Find where the given text appears and provide that cell's center as (x, y) coordinate. 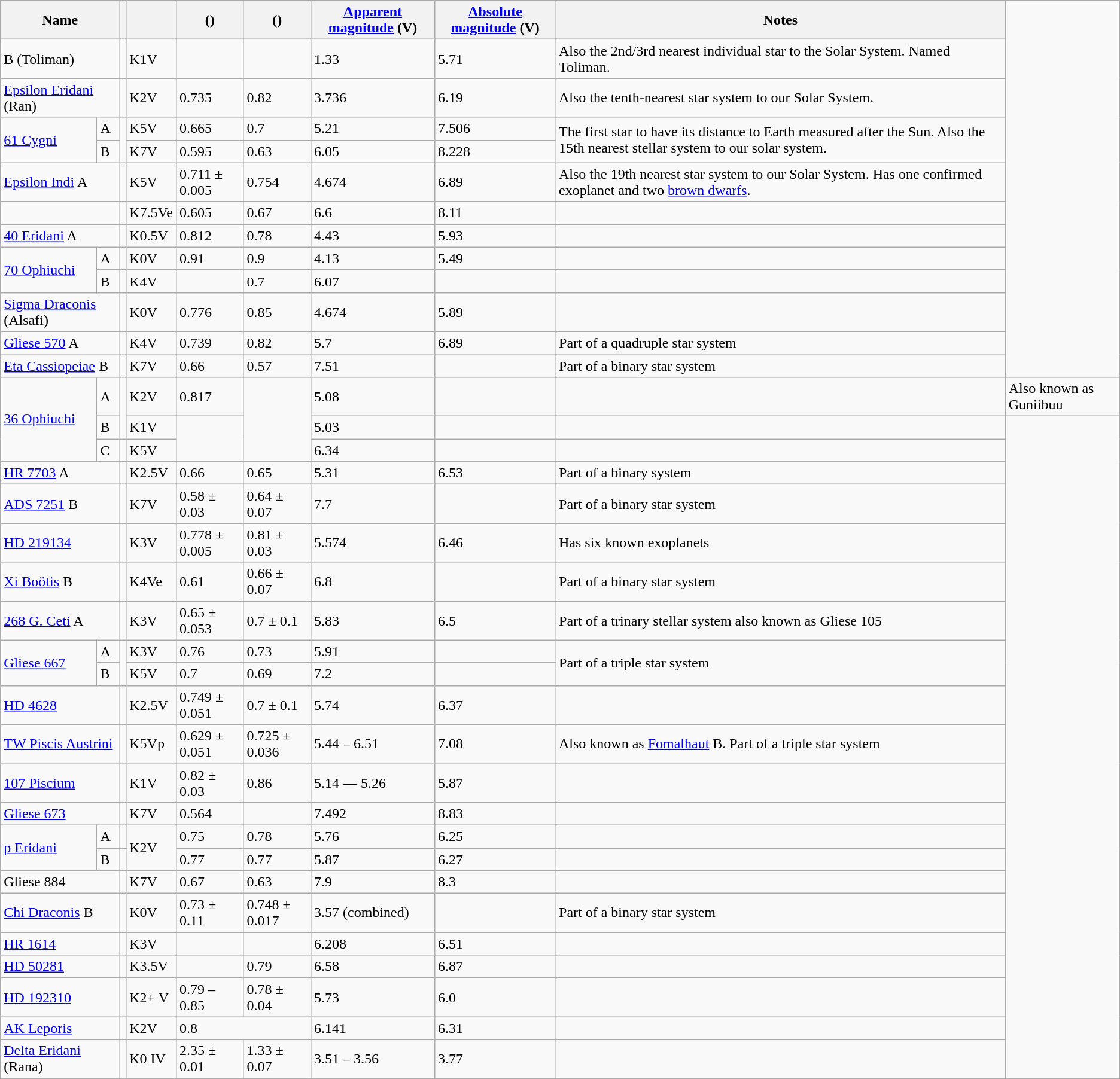
0.711 ± 0.005 (209, 182)
8.3 (495, 882)
0.65 (278, 473)
8.11 (495, 213)
0.79 – 0.85 (209, 998)
8.228 (495, 151)
Xi Boötis B (60, 581)
5.91 (372, 651)
HD 50281 (60, 967)
36 Ophiuchi (49, 420)
7.2 (372, 674)
3.51 – 3.56 (372, 1059)
3.736 (372, 98)
6.19 (495, 98)
0.57 (278, 365)
AK Leporis (60, 1028)
6.51 (495, 944)
6.87 (495, 967)
0.817 (209, 397)
4.43 (372, 236)
Gliese 667 (49, 663)
6.31 (495, 1028)
Apparent magnitude (V) (372, 20)
7.9 (372, 882)
0.812 (209, 236)
C (108, 450)
6.5 (495, 621)
6.208 (372, 944)
K0 IV (151, 1059)
40 Eridani A (60, 236)
0.778 ± 0.005 (209, 543)
0.725 ± 0.036 (278, 744)
K0.5V (151, 236)
0.564 (209, 813)
Also the 2nd/3rd nearest individual star to the Solar System. Named Toliman. (780, 59)
1.33 (372, 59)
7.492 (372, 813)
0.79 (278, 967)
7.08 (495, 744)
Epsilon Eridani (Ran) (60, 98)
Absolute magnitude (V) (495, 20)
Has six known exoplanets (780, 543)
0.605 (209, 213)
6.07 (372, 281)
ADS 7251 B (60, 504)
Epsilon Indi A (60, 182)
p Eridani (49, 848)
0.65 ± 0.053 (209, 621)
Gliese 570 A (60, 343)
5.08 (372, 397)
K5Vp (151, 744)
5.73 (372, 998)
0.73 ± 0.11 (209, 913)
5.83 (372, 621)
7.7 (372, 504)
0.8 (243, 1028)
Gliese 673 (60, 813)
6.37 (495, 705)
5.89 (495, 312)
Part of a triple star system (780, 663)
HR 1614 (60, 944)
5.14 — 5.26 (372, 782)
0.748 ± 0.017 (278, 913)
5.03 (372, 428)
70 Ophiuchi (49, 270)
Also the tenth-nearest star system to our Solar System. (780, 98)
107 Piscium (60, 782)
0.595 (209, 151)
0.739 (209, 343)
7.51 (372, 365)
6.46 (495, 543)
0.58 ± 0.03 (209, 504)
Delta Eridani (Rana) (60, 1059)
6.141 (372, 1028)
0.75 (209, 836)
K4Ve (151, 581)
Also the 19th nearest star system to our Solar System. Has one confirmed exoplanet and two brown dwarfs. (780, 182)
Gliese 884 (60, 882)
0.69 (278, 674)
0.82 ± 0.03 (209, 782)
0.91 (209, 258)
6.53 (495, 473)
6.34 (372, 450)
Also known as Guniibuu (1063, 397)
K2+ V (151, 998)
1.33 ± 0.07 (278, 1059)
HD 4628 (60, 705)
TW Piscis Austrini (60, 744)
0.9 (278, 258)
6.8 (372, 581)
268 G. Ceti A (60, 621)
0.81 ± 0.03 (278, 543)
The first star to have its distance to Earth measured after the Sun. Also the 15th nearest stellar system to our solar system. (780, 140)
0.76 (209, 651)
0.85 (278, 312)
Chi Draconis B (60, 913)
Sigma Draconis (Alsafi) (60, 312)
6.6 (372, 213)
5.49 (495, 258)
3.77 (495, 1059)
0.629 ± 0.051 (209, 744)
Also known as Fomalhaut B. Part of a triple star system (780, 744)
HD 192310 (60, 998)
0.61 (209, 581)
2.35 ± 0.01 (209, 1059)
K7.5Ve (151, 213)
5.7 (372, 343)
5.21 (372, 129)
0.735 (209, 98)
0.66 ± 0.07 (278, 581)
8.83 (495, 813)
0.776 (209, 312)
5.74 (372, 705)
Part of a trinary stellar system also known as Gliese 105 (780, 621)
0.749 ± 0.051 (209, 705)
7.506 (495, 129)
HR 7703 A (60, 473)
B (Toliman) (60, 59)
6.58 (372, 967)
0.64 ± 0.07 (278, 504)
K3.5V (151, 967)
6.0 (495, 998)
0.78 ± 0.04 (278, 998)
5.76 (372, 836)
Name (60, 20)
3.57 (combined) (372, 913)
Eta Cassiopeiae B (60, 365)
5.44 – 6.51 (372, 744)
Part of a quadruple star system (780, 343)
5.71 (495, 59)
Part of a binary system (780, 473)
0.665 (209, 129)
0.73 (278, 651)
5.31 (372, 473)
61 Cygni (49, 140)
6.25 (495, 836)
4.13 (372, 258)
6.27 (495, 859)
5.93 (495, 236)
6.05 (372, 151)
0.86 (278, 782)
Notes (780, 20)
HD 219134 (60, 543)
0.754 (278, 182)
5.574 (372, 543)
